Determine the (X, Y) coordinate at the center of the cell enclosing the given text.  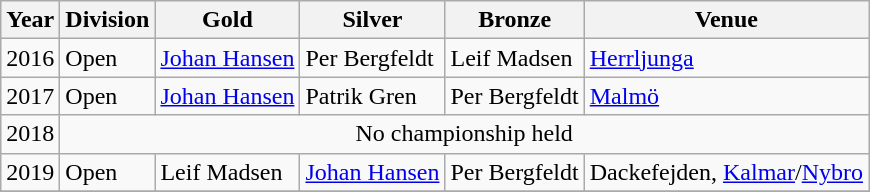
2016 (30, 58)
Patrik Gren (372, 96)
Division (108, 20)
2019 (30, 172)
Dackefejden, Kalmar/Nybro (726, 172)
Malmö (726, 96)
No championship held (464, 134)
Silver (372, 20)
2018 (30, 134)
Gold (228, 20)
Herrljunga (726, 58)
Year (30, 20)
Venue (726, 20)
Bronze (514, 20)
2017 (30, 96)
